Return the [X, Y] coordinate for the center point of the cell that contains the specified text.  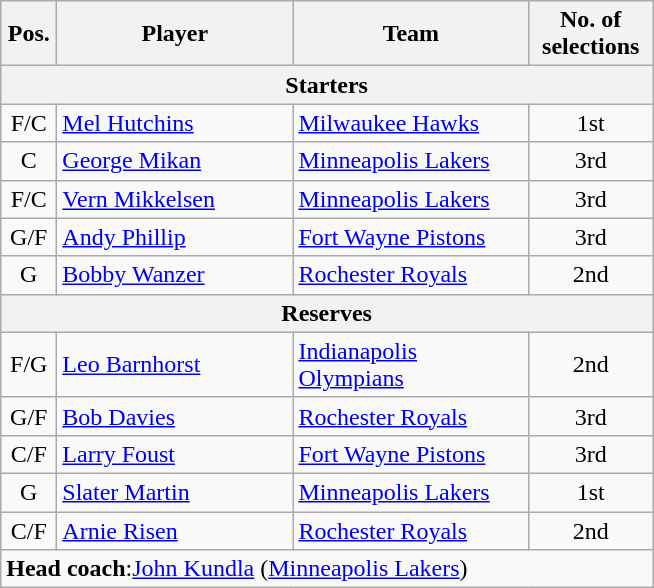
Andy Phillip [175, 237]
C [29, 161]
Leo Barnhorst [175, 364]
Starters [327, 85]
No. of selections [591, 34]
Bobby Wanzer [175, 275]
Larry Foust [175, 454]
Team [411, 34]
Bob Davies [175, 416]
Player [175, 34]
Arnie Risen [175, 531]
F/G [29, 364]
Reserves [327, 313]
Milwaukee Hawks [411, 123]
Slater Martin [175, 492]
Vern Mikkelsen [175, 199]
Pos. [29, 34]
Mel Hutchins [175, 123]
Indianapolis Olympians [411, 364]
Head coach:John Kundla (Minneapolis Lakers) [327, 569]
George Mikan [175, 161]
